Detect which cell encompasses the target text, then output its [X, Y] center coordinate. 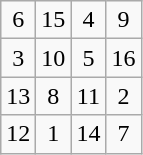
14 [88, 134]
9 [124, 20]
16 [124, 58]
1 [54, 134]
7 [124, 134]
3 [18, 58]
11 [88, 96]
2 [124, 96]
8 [54, 96]
5 [88, 58]
6 [18, 20]
12 [18, 134]
13 [18, 96]
4 [88, 20]
10 [54, 58]
15 [54, 20]
